Scan for the cell matching the given text and deliver its (X, Y) coordinate at center. 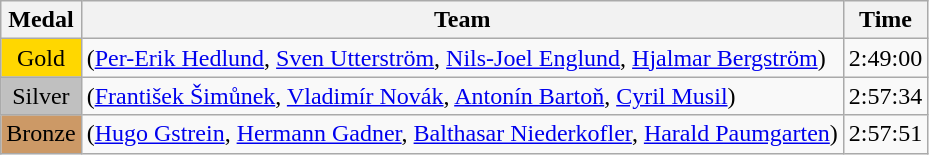
Bronze (41, 134)
(Per-Erik Hedlund, Sven Utterström, Nils-Joel Englund, Hjalmar Bergström) (462, 58)
2:57:34 (885, 96)
Team (462, 20)
Medal (41, 20)
Time (885, 20)
2:49:00 (885, 58)
(Hugo Gstrein, Hermann Gadner, Balthasar Niederkofler, Harald Paumgarten) (462, 134)
2:57:51 (885, 134)
Silver (41, 96)
(František Šimůnek, Vladimír Novák, Antonín Bartoň, Cyril Musil) (462, 96)
Gold (41, 58)
